Provide the (x, y) coordinate of the cell's center where the given text is located.  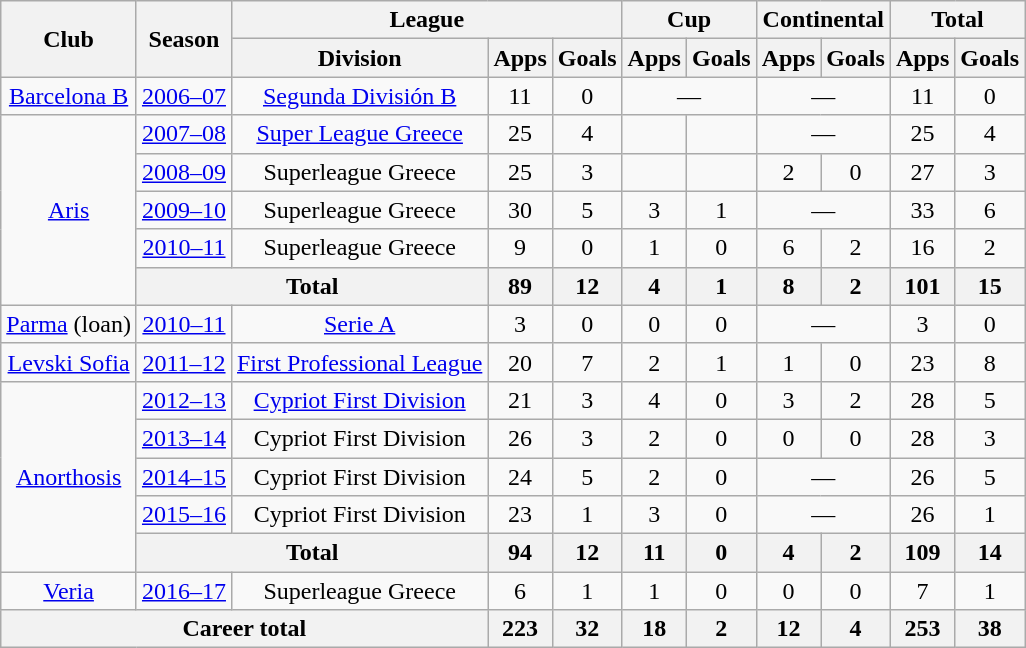
Season (184, 39)
2012–13 (184, 400)
Division (359, 58)
27 (922, 172)
Levski Sofia (69, 362)
253 (922, 629)
2008–09 (184, 172)
2006–07 (184, 96)
League (426, 20)
2016–17 (184, 591)
21 (520, 400)
24 (520, 477)
89 (520, 286)
20 (520, 362)
9 (520, 248)
16 (922, 248)
Super League Greece (359, 134)
Anorthosis (69, 476)
30 (520, 210)
2015–16 (184, 515)
2013–14 (184, 438)
First Professional League (359, 362)
2011–12 (184, 362)
Aris (69, 210)
2007–08 (184, 134)
32 (587, 629)
38 (990, 629)
Segunda División B (359, 96)
Career total (244, 629)
Cup (689, 20)
2009–10 (184, 210)
Club (69, 39)
18 (654, 629)
Parma (loan) (69, 324)
94 (520, 553)
Barcelona B (69, 96)
2014–15 (184, 477)
223 (520, 629)
Serie A (359, 324)
Veria (69, 591)
101 (922, 286)
14 (990, 553)
109 (922, 553)
Continental (823, 20)
33 (922, 210)
15 (990, 286)
